Provide the [x, y] coordinate of the cell's center where the given text is located.  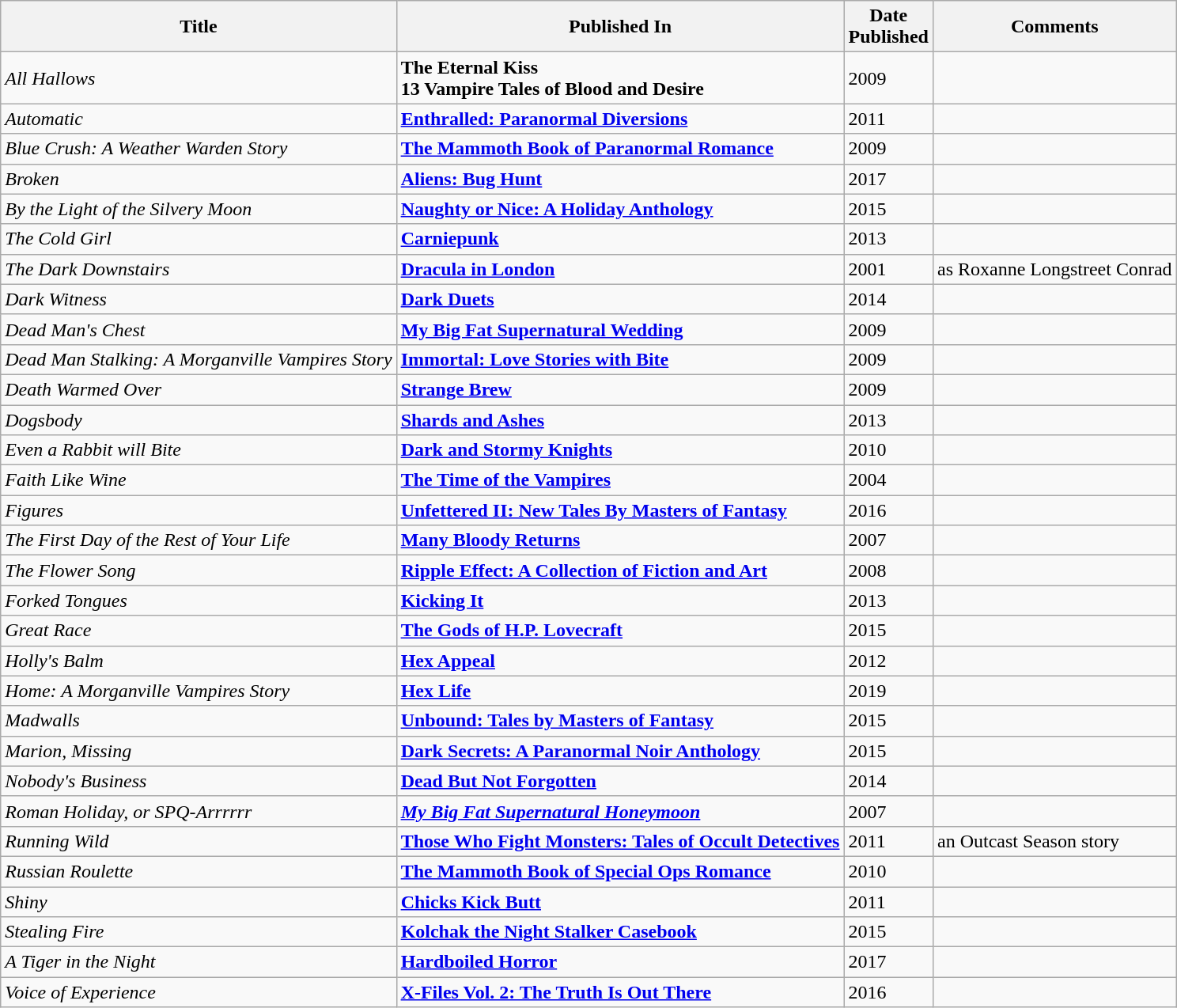
Even a Rabbit will Bite [199, 450]
Stealing Fire [199, 932]
Kicking It [620, 601]
The Gods of H.P. Lovecraft [620, 631]
The Mammoth Book of Paranormal Romance [620, 149]
Dark Secrets: A Paranormal Noir Anthology [620, 751]
Dead But Not Forgotten [620, 781]
Hardboiled Horror [620, 962]
Voice of Experience [199, 992]
A Tiger in the Night [199, 962]
Roman Holiday, or SPQ-Arrrrrr [199, 811]
Chicks Kick Butt [620, 901]
Unbound: Tales by Masters of Fantasy [620, 721]
Kolchak the Night Stalker Casebook [620, 932]
Comments [1054, 27]
Dogsbody [199, 420]
My Big Fat Supernatural Honeymoon [620, 811]
as Roxanne Longstreet Conrad [1054, 269]
Hex Appeal [620, 661]
Broken [199, 179]
Immortal: Love Stories with Bite [620, 359]
2004 [888, 480]
Automatic [199, 119]
2008 [888, 570]
Forked Tongues [199, 601]
Many Bloody Returns [620, 540]
Blue Crush: A Weather Warden Story [199, 149]
Dead Man Stalking: A Morganville Vampires Story [199, 359]
The Eternal Kiss13 Vampire Tales of Blood and Desire [620, 78]
Naughty or Nice: A Holiday Anthology [620, 209]
Madwalls [199, 721]
Title [199, 27]
Carniepunk [620, 239]
2012 [888, 661]
The Flower Song [199, 570]
Dark Duets [620, 299]
Dracula in London [620, 269]
The Mammoth Book of Special Ops Romance [620, 871]
an Outcast Season story [1054, 841]
Dead Man's Chest [199, 329]
Aliens: Bug Hunt [620, 179]
The First Day of the Rest of Your Life [199, 540]
Hex Life [620, 691]
Death Warmed Over [199, 389]
2019 [888, 691]
X-Files Vol. 2: The Truth Is Out There [620, 992]
Ripple Effect: A Collection of Fiction and Art [620, 570]
Home: A Morganville Vampires Story [199, 691]
Dark Witness [199, 299]
The Dark Downstairs [199, 269]
Marion, Missing [199, 751]
Published In [620, 27]
2001 [888, 269]
Holly's Balm [199, 661]
Shards and Ashes [620, 420]
Strange Brew [620, 389]
Unfettered II: New Tales By Masters of Fantasy [620, 510]
By the Light of the Silvery Moon [199, 209]
My Big Fat Supernatural Wedding [620, 329]
Great Race [199, 631]
The Time of the Vampires [620, 480]
Those Who Fight Monsters: Tales of Occult Detectives [620, 841]
Running Wild [199, 841]
Faith Like Wine [199, 480]
Dark and Stormy Knights [620, 450]
Figures [199, 510]
Russian Roulette [199, 871]
All Hallows [199, 78]
DatePublished [888, 27]
Shiny [199, 901]
Enthralled: Paranormal Diversions [620, 119]
The Cold Girl [199, 239]
Nobody's Business [199, 781]
